Identify which cell holds the provided text, then report its (X, Y) central coordinate. 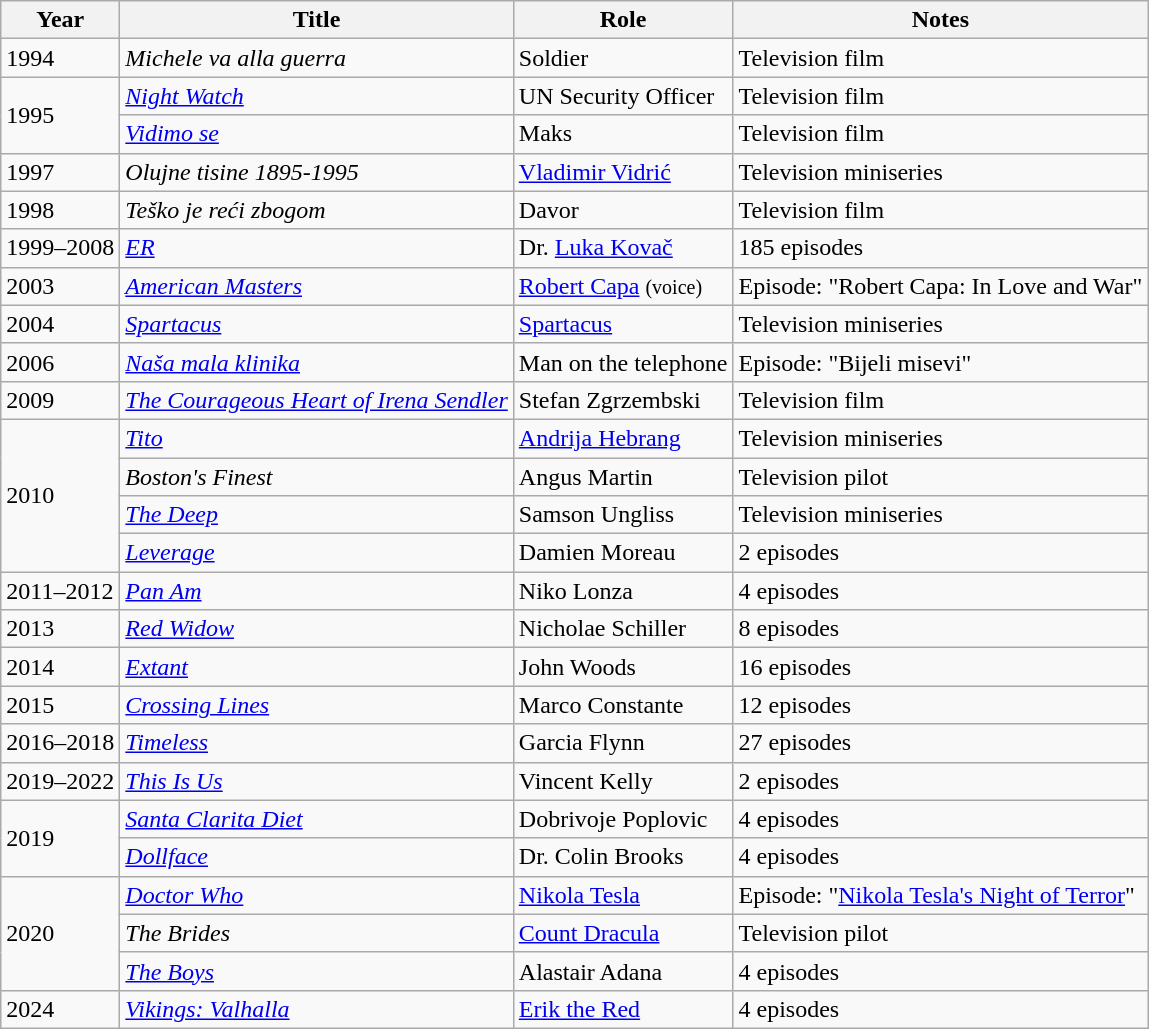
Teško je reći zbogom (316, 210)
This Is Us (316, 781)
Episode: "Nikola Tesla's Night of Terror" (940, 895)
27 episodes (940, 743)
Davor (623, 210)
Nikola Tesla (623, 895)
2015 (60, 705)
Count Dracula (623, 933)
Crossing Lines (316, 705)
Alastair Adana (623, 971)
Tito (316, 438)
2019 (60, 838)
1998 (60, 210)
Soldier (623, 58)
Year (60, 20)
Pan Am (316, 591)
Erik the Red (623, 1009)
2020 (60, 933)
2006 (60, 362)
Damien Moreau (623, 553)
Notes (940, 20)
UN Security Officer (623, 96)
1999–2008 (60, 248)
Dollface (316, 857)
2013 (60, 629)
Olujne tisine 1895-1995 (316, 172)
2016–2018 (60, 743)
Role (623, 20)
Vidimo se (316, 134)
Red Widow (316, 629)
Man on the telephone (623, 362)
1994 (60, 58)
Doctor Who (316, 895)
Dobrivoje Poplovic (623, 819)
Santa Clarita Diet (316, 819)
The Courageous Heart of Irena Sendler (316, 400)
The Brides (316, 933)
Dr. Colin Brooks (623, 857)
Vikings: Valhalla (316, 1009)
Marco Constante (623, 705)
The Boys (316, 971)
The Deep (316, 515)
2003 (60, 286)
Extant (316, 667)
John Woods (623, 667)
2004 (60, 324)
Michele va alla guerra (316, 58)
Vincent Kelly (623, 781)
ER (316, 248)
Episode: "Robert Capa: In Love and War" (940, 286)
1995 (60, 115)
2024 (60, 1009)
Maks (623, 134)
2014 (60, 667)
Andrija Hebrang (623, 438)
Timeless (316, 743)
Stefan Zgrzembski (623, 400)
Robert Capa (voice) (623, 286)
Title (316, 20)
185 episodes (940, 248)
Garcia Flynn (623, 743)
Niko Lonza (623, 591)
8 episodes (940, 629)
Leverage (316, 553)
Angus Martin (623, 477)
12 episodes (940, 705)
16 episodes (940, 667)
Vladimir Vidrić (623, 172)
1997 (60, 172)
Naša mala klinika (316, 362)
Night Watch (316, 96)
Nicholae Schiller (623, 629)
Episode: "Bijeli misevi" (940, 362)
2011–2012 (60, 591)
2009 (60, 400)
2019–2022 (60, 781)
American Masters (316, 286)
2010 (60, 495)
Samson Ungliss (623, 515)
Boston's Finest (316, 477)
Dr. Luka Kovač (623, 248)
